Capture the cell that displays the provided text and extract its [X, Y] central coordinate. 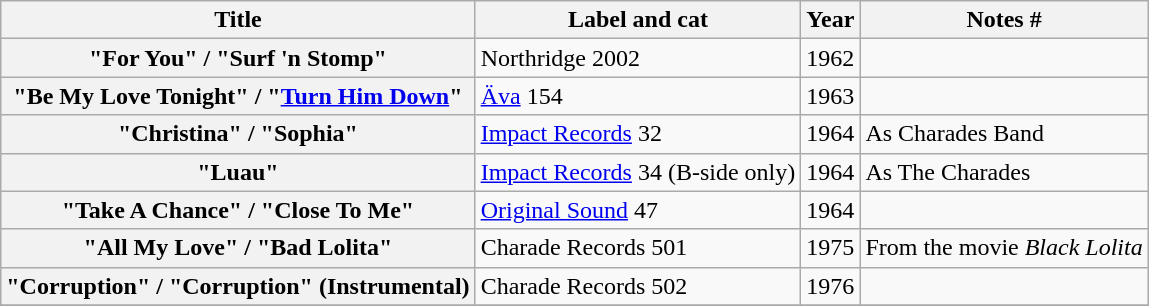
Charade Records 502 [638, 286]
Charade Records 501 [638, 248]
"For You" / "Surf 'n Stomp" [238, 58]
1963 [830, 96]
"Christina" / "Sophia" [238, 134]
Northridge 2002 [638, 58]
Label and cat [638, 20]
From the movie Black Lolita [1004, 248]
"Corruption" / "Corruption" (Instrumental) [238, 286]
"Take A Chance" / "Close To Me" [238, 210]
Title [238, 20]
Year [830, 20]
Äva 154 [638, 96]
"Be My Love Tonight" / "Turn Him Down" [238, 96]
"All My Love" / "Bad Lolita" [238, 248]
1976 [830, 286]
"Luau" [238, 172]
1962 [830, 58]
As Charades Band [1004, 134]
Impact Records 32 [638, 134]
As The Charades [1004, 172]
1975 [830, 248]
Original Sound 47 [638, 210]
Notes # [1004, 20]
Impact Records 34 (B-side only) [638, 172]
